Capture the cell that displays the provided text and extract its [x, y] central coordinate. 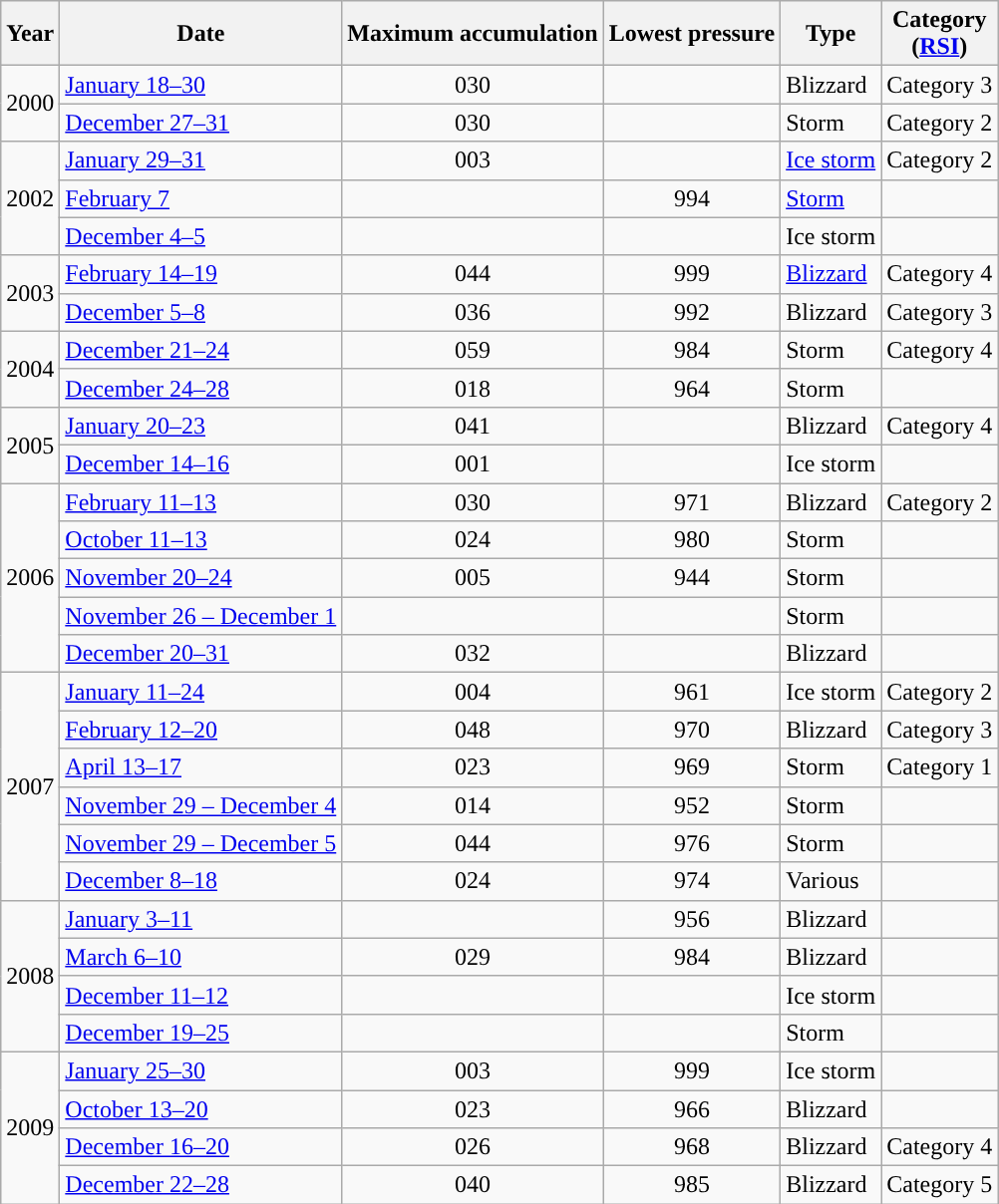
026 [473, 1147]
January 29–31 [201, 160]
November 20–24 [201, 578]
Various [832, 881]
2003 [30, 293]
041 [473, 426]
040 [473, 1185]
Category 1 [939, 767]
December 11–12 [201, 995]
December 20–31 [201, 654]
February 12–20 [201, 730]
971 [692, 501]
January 11–24 [201, 692]
March 6–10 [201, 957]
Category 5 [939, 1185]
December 24–28 [201, 388]
February 14–19 [201, 274]
February 11–13 [201, 501]
2002 [30, 198]
Type [832, 34]
2004 [30, 369]
048 [473, 730]
969 [692, 767]
2007 [30, 786]
036 [473, 312]
Lowest pressure [692, 34]
968 [692, 1147]
December 14–16 [201, 463]
January 18–30 [201, 85]
980 [692, 540]
992 [692, 312]
January 25–30 [201, 1070]
November 26 – December 1 [201, 616]
December 16–20 [201, 1147]
032 [473, 654]
January 3–11 [201, 919]
2006 [30, 577]
Date [201, 34]
October 11–13 [201, 540]
004 [473, 692]
2005 [30, 445]
966 [692, 1109]
December 27–31 [201, 123]
Maximum accumulation [473, 34]
December 22–28 [201, 1185]
December 19–25 [201, 1033]
014 [473, 805]
956 [692, 919]
964 [692, 388]
December 5–8 [201, 312]
November 29 – December 5 [201, 843]
059 [473, 350]
Year [30, 34]
985 [692, 1185]
001 [473, 463]
December 4–5 [201, 236]
018 [473, 388]
029 [473, 957]
November 29 – December 4 [201, 805]
December 8–18 [201, 881]
October 13–20 [201, 1109]
2009 [30, 1127]
005 [473, 578]
December 21–24 [201, 350]
976 [692, 843]
994 [692, 198]
January 20–23 [201, 426]
2000 [30, 104]
944 [692, 578]
2008 [30, 976]
970 [692, 730]
April 13–17 [201, 767]
974 [692, 881]
961 [692, 692]
952 [692, 805]
February 7 [201, 198]
Category (RSI) [939, 34]
